Find where the given text appears and provide that cell's center as (x, y) coordinate. 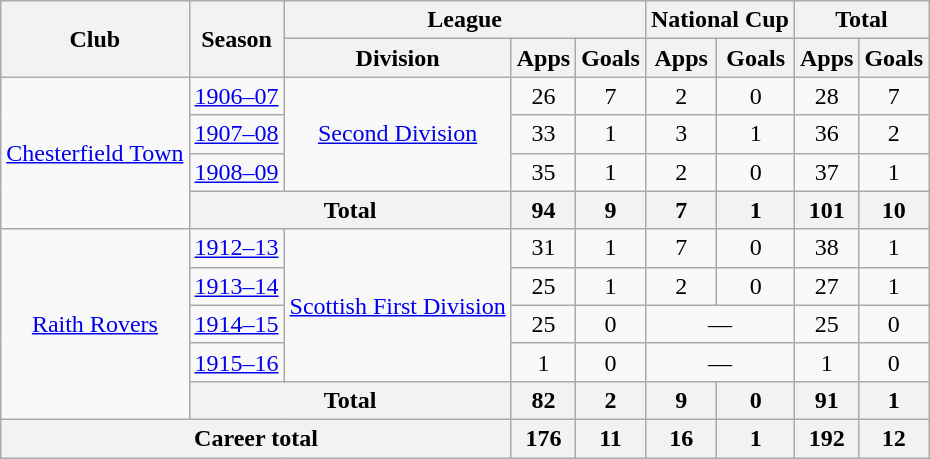
36 (826, 134)
27 (826, 286)
91 (826, 400)
Club (95, 39)
Career total (256, 438)
1915–16 (236, 362)
35 (543, 172)
37 (826, 172)
1908–09 (236, 172)
Scottish First Division (398, 305)
1912–13 (236, 248)
League (464, 20)
11 (611, 438)
176 (543, 438)
101 (826, 210)
3 (681, 134)
28 (826, 96)
1907–08 (236, 134)
1906–07 (236, 96)
82 (543, 400)
Season (236, 39)
Division (398, 58)
16 (681, 438)
National Cup (720, 20)
Raith Rovers (95, 324)
33 (543, 134)
38 (826, 248)
192 (826, 438)
31 (543, 248)
Second Division (398, 134)
12 (894, 438)
Chesterfield Town (95, 153)
10 (894, 210)
1913–14 (236, 286)
1914–15 (236, 324)
26 (543, 96)
94 (543, 210)
